Detect which cell encompasses the target text, then output its [X, Y] center coordinate. 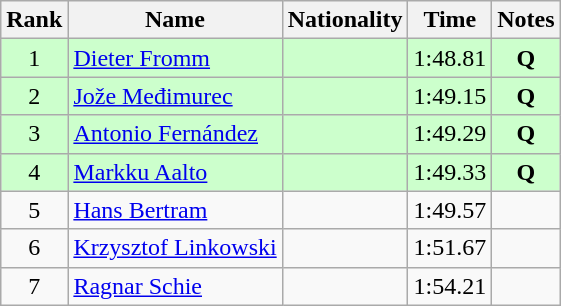
6 [34, 248]
4 [34, 172]
Name [175, 20]
1:51.67 [450, 248]
7 [34, 286]
Antonio Fernández [175, 134]
Rank [34, 20]
Dieter Fromm [175, 58]
1:49.29 [450, 134]
1:49.33 [450, 172]
1:48.81 [450, 58]
Markku Aalto [175, 172]
Nationality [345, 20]
1 [34, 58]
Hans Bertram [175, 210]
Notes [526, 20]
1:49.15 [450, 96]
5 [34, 210]
1:49.57 [450, 210]
Krzysztof Linkowski [175, 248]
1:54.21 [450, 286]
Ragnar Schie [175, 286]
3 [34, 134]
2 [34, 96]
Time [450, 20]
Jože Međimurec [175, 96]
